Pinpoint the cell where the given text exists, returning its [x, y] midpoint coordinate. 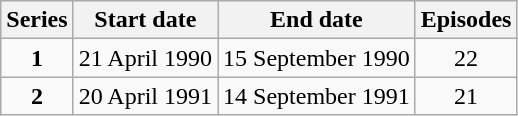
End date [317, 20]
Start date [145, 20]
14 September 1991 [317, 96]
15 September 1990 [317, 58]
22 [466, 58]
1 [37, 58]
Series [37, 20]
20 April 1991 [145, 96]
2 [37, 96]
Episodes [466, 20]
21 April 1990 [145, 58]
21 [466, 96]
